Provide the [X, Y] coordinate of the cell's center where the given text is located.  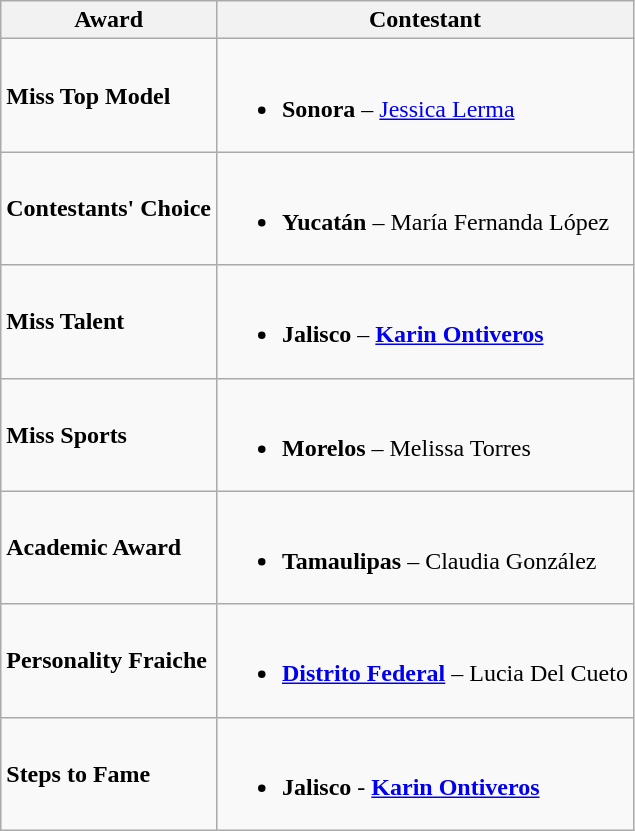
Jalisco – Karin Ontiveros [424, 322]
Distrito Federal – Lucia Del Cueto [424, 660]
Miss Top Model [109, 96]
Yucatán – María Fernanda López [424, 208]
Contestants' Choice [109, 208]
Award [109, 20]
Jalisco - Karin Ontiveros [424, 774]
Morelos – Melissa Torres [424, 434]
Miss Sports [109, 434]
Sonora – Jessica Lerma [424, 96]
Miss Talent [109, 322]
Personality Fraiche [109, 660]
Contestant [424, 20]
Academic Award [109, 548]
Tamaulipas – Claudia González [424, 548]
Steps to Fame [109, 774]
